For the text-containing cell, return its midpoint in (x, y) coordinate format. 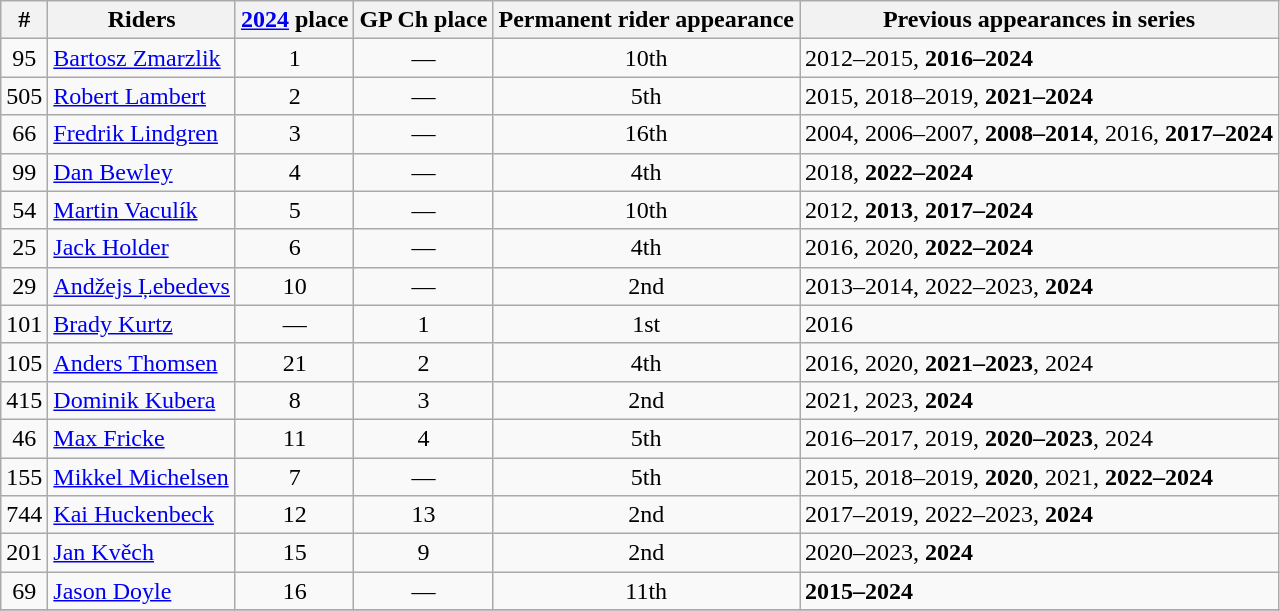
5 (294, 210)
10 (294, 286)
2017–2019, 2022–2023, 2024 (1040, 515)
Jan Kvěch (142, 553)
Riders (142, 20)
2021, 2023, 2024 (1040, 400)
Previous appearances in series (1040, 20)
95 (24, 58)
2016, 2020, 2022–2024 (1040, 248)
25 (24, 248)
105 (24, 362)
13 (424, 515)
Jack Holder (142, 248)
2016, 2020, 2021–2023, 2024 (1040, 362)
Anders Thomsen (142, 362)
15 (294, 553)
99 (24, 172)
744 (24, 515)
29 (24, 286)
2020–2023, 2024 (1040, 553)
Permanent rider appearance (646, 20)
8 (294, 400)
GP Ch place (424, 20)
Bartosz Zmarzlik (142, 58)
2015–2024 (1040, 591)
Kai Huckenbeck (142, 515)
1st (646, 324)
16 (294, 591)
9 (424, 553)
2024 place (294, 20)
505 (24, 96)
Martin Vaculík (142, 210)
2012, 2013, 2017–2024 (1040, 210)
Robert Lambert (142, 96)
155 (24, 477)
101 (24, 324)
2015, 2018–2019, 2021–2024 (1040, 96)
Andžejs Ļebedevs (142, 286)
# (24, 20)
46 (24, 438)
2016 (1040, 324)
201 (24, 553)
69 (24, 591)
2012–2015, 2016–2024 (1040, 58)
2018, 2022–2024 (1040, 172)
Jason Doyle (142, 591)
415 (24, 400)
21 (294, 362)
Mikkel Michelsen (142, 477)
11 (294, 438)
2004, 2006–2007, 2008–2014, 2016, 2017–2024 (1040, 134)
Dan Bewley (142, 172)
Dominik Kubera (142, 400)
Fredrik Lindgren (142, 134)
2016–2017, 2019, 2020–2023, 2024 (1040, 438)
11th (646, 591)
Brady Kurtz (142, 324)
2013–2014, 2022–2023, 2024 (1040, 286)
7 (294, 477)
16th (646, 134)
2015, 2018–2019, 2020, 2021, 2022–2024 (1040, 477)
6 (294, 248)
54 (24, 210)
Max Fricke (142, 438)
66 (24, 134)
12 (294, 515)
